For the text-containing cell, return its midpoint in [X, Y] coordinate format. 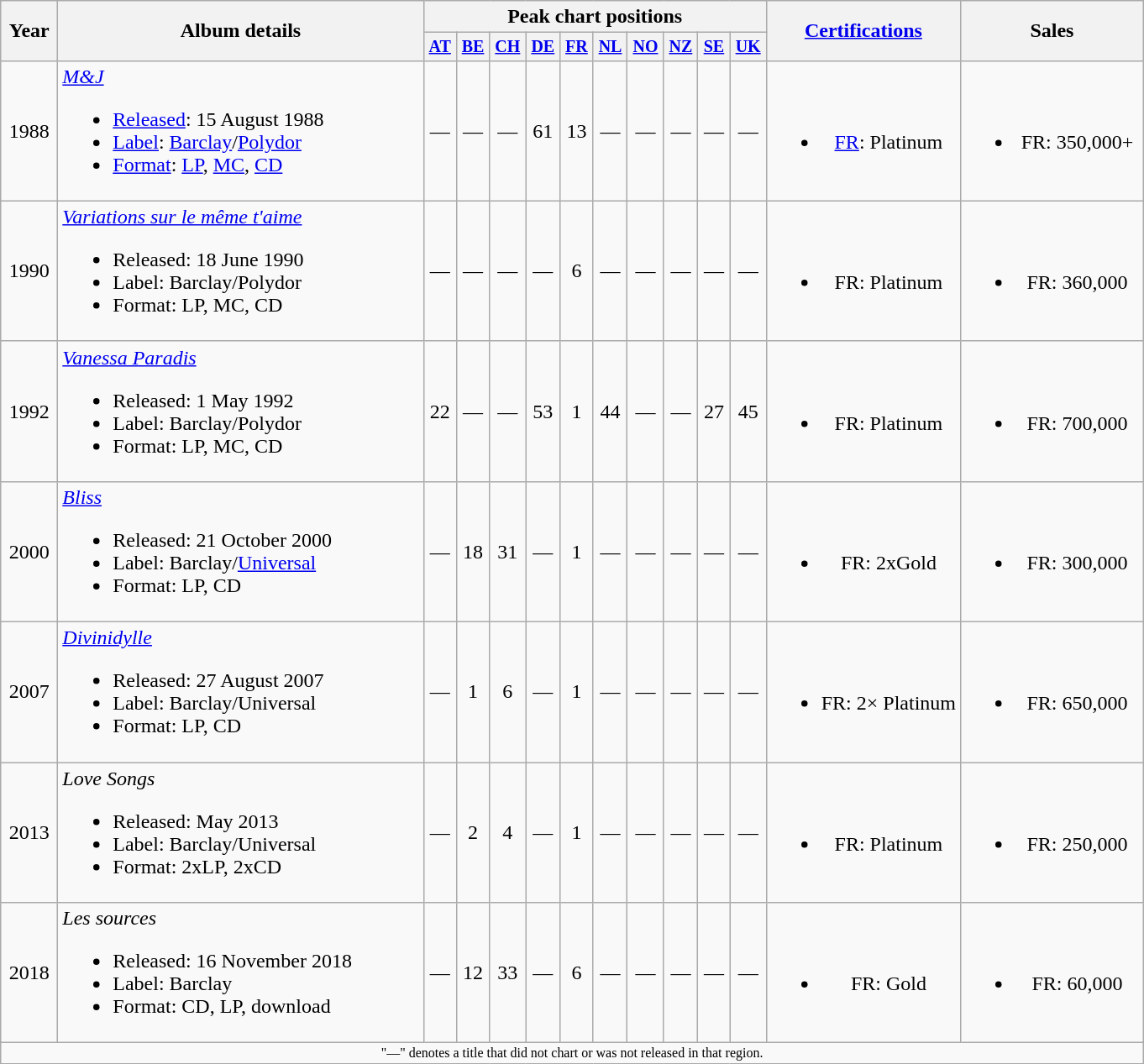
13 [577, 131]
33 [507, 972]
2013 [29, 833]
FR: 60,000 [1052, 972]
2018 [29, 972]
Variations sur le même t'aimeReleased: 18 June 1990Label: Barclay/Polydor Format: LP, MC, CD [240, 270]
FR: 300,000 [1052, 551]
Sales [1052, 31]
SE [714, 47]
FR: 2xGold [863, 551]
2007 [29, 692]
1988 [29, 131]
1990 [29, 270]
27 [714, 411]
44 [610, 411]
FR: 360,000 [1052, 270]
53 [543, 411]
1992 [29, 411]
FR [577, 47]
2000 [29, 551]
12 [473, 972]
BE [473, 47]
31 [507, 551]
FR: 350,000+ [1052, 131]
FR: 700,000 [1052, 411]
Peak chart positions [595, 17]
2 [473, 833]
CH [507, 47]
FR: Gold [863, 972]
M&JReleased: 15 August 1988Label: Barclay/Polydor Format: LP, MC, CD [240, 131]
"—" denotes a title that did not chart or was not released in that region. [573, 1053]
18 [473, 551]
22 [440, 411]
NZ [680, 47]
FR: 650,000 [1052, 692]
Vanessa ParadisReleased: 1 May 1992Label: Barclay/Polydor Format: LP, MC, CD [240, 411]
Les sourcesReleased: 16 November 2018Label: BarclayFormat: CD, LP, download [240, 972]
NL [610, 47]
FR: 2× Platinum [863, 692]
Love SongsReleased: May 2013Label: Barclay/UniversalFormat: 2xLP, 2xCD [240, 833]
Year [29, 31]
UK [748, 47]
4 [507, 833]
61 [543, 131]
BlissReleased: 21 October 2000Label: Barclay/Universal Format: LP, CD [240, 551]
AT [440, 47]
DivinidylleReleased: 27 August 2007Label: Barclay/Universal Format: LP, CD [240, 692]
DE [543, 47]
45 [748, 411]
Album details [240, 31]
FR: 250,000 [1052, 833]
NO [645, 47]
Certifications [863, 31]
